Pinpoint the cell where the given text exists, returning its (x, y) midpoint coordinate. 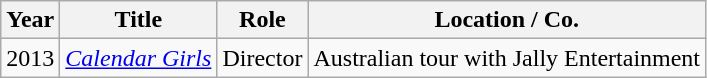
Year (30, 20)
Calendar Girls (138, 58)
Location / Co. (507, 20)
Director (262, 58)
Role (262, 20)
Title (138, 20)
2013 (30, 58)
Australian tour with Jally Entertainment (507, 58)
